Return the [X, Y] coordinate for the center point of the cell that contains the specified text.  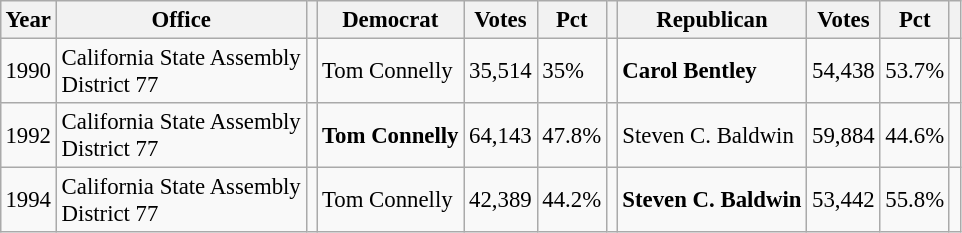
35% [572, 70]
Year [28, 20]
53,442 [844, 200]
47.8% [572, 136]
Carol Bentley [712, 70]
1994 [28, 200]
53.7% [914, 70]
55.8% [914, 200]
64,143 [500, 136]
44.2% [572, 200]
44.6% [914, 136]
Democrat [390, 20]
35,514 [500, 70]
42,389 [500, 200]
1992 [28, 136]
54,438 [844, 70]
1990 [28, 70]
Office [181, 20]
59,884 [844, 136]
Republican [712, 20]
